Find where the given text appears and provide that cell's center as (X, Y) coordinate. 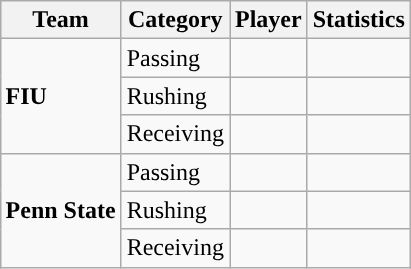
FIU (60, 96)
Category (175, 20)
Statistics (358, 20)
Player (269, 20)
Penn State (60, 210)
Team (60, 20)
